Return (x, y) of the center of cell containing provided text 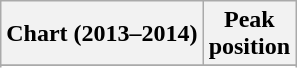
Chart (2013–2014) (102, 34)
Peakposition (249, 34)
